Capture the cell that displays the provided text and extract its (X, Y) central coordinate. 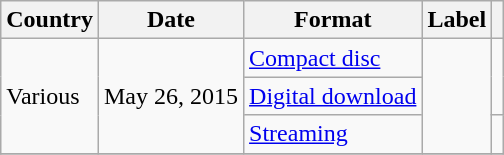
May 26, 2015 (170, 96)
Country (50, 20)
Label (457, 20)
Compact disc (333, 58)
Streaming (333, 134)
Format (333, 20)
Digital download (333, 96)
Various (50, 96)
Date (170, 20)
